Find where the given text appears and provide that cell's center as (x, y) coordinate. 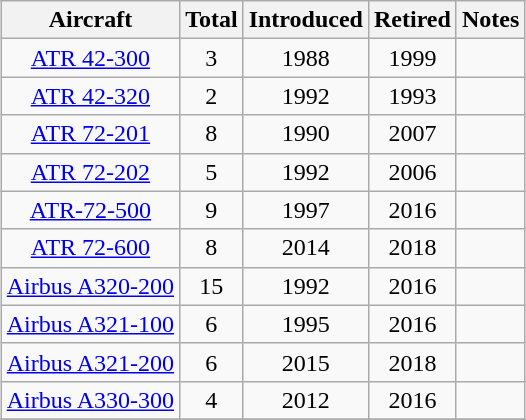
4 (212, 400)
15 (212, 286)
ATR 72-600 (90, 248)
1993 (412, 96)
ATR 42-300 (90, 58)
5 (212, 172)
Airbus A321-200 (90, 362)
2012 (306, 400)
ATR 72-201 (90, 134)
1988 (306, 58)
Introduced (306, 20)
Airbus A330-300 (90, 400)
2006 (412, 172)
1997 (306, 210)
Notes (490, 20)
Airbus A321-100 (90, 324)
Retired (412, 20)
2007 (412, 134)
ATR 72-202 (90, 172)
Total (212, 20)
1990 (306, 134)
2014 (306, 248)
1995 (306, 324)
ATR 42-320 (90, 96)
Airbus A320-200 (90, 286)
Aircraft (90, 20)
9 (212, 210)
2015 (306, 362)
2 (212, 96)
3 (212, 58)
1999 (412, 58)
ATR-72-500 (90, 210)
